Determine the [X, Y] coordinate at the center of the cell enclosing the given text.  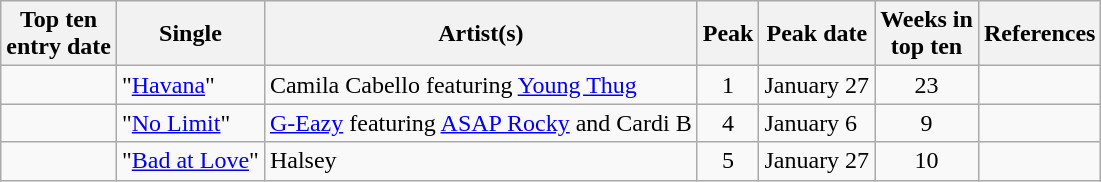
"Bad at Love" [190, 161]
Top tenentry date [59, 34]
9 [927, 123]
Peak date [817, 34]
Artist(s) [480, 34]
Peak [728, 34]
"Havana" [190, 85]
4 [728, 123]
Weeks intop ten [927, 34]
23 [927, 85]
Halsey [480, 161]
References [1040, 34]
Single [190, 34]
Camila Cabello featuring Young Thug [480, 85]
"No Limit" [190, 123]
10 [927, 161]
G-Eazy featuring ASAP Rocky and Cardi B [480, 123]
1 [728, 85]
5 [728, 161]
January 6 [817, 123]
